Scan for the cell matching the given text and deliver its (x, y) coordinate at center. 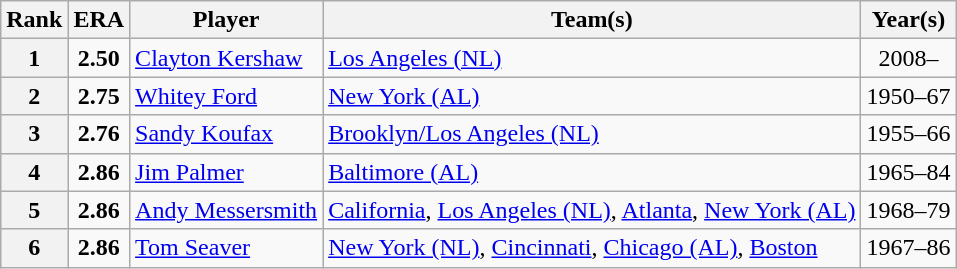
2.75 (99, 96)
1968–79 (908, 210)
2008– (908, 58)
Whitey Ford (226, 96)
Los Angeles (NL) (592, 58)
ERA (99, 20)
Team(s) (592, 20)
5 (34, 210)
California, Los Angeles (NL), Atlanta, New York (AL) (592, 210)
Sandy Koufax (226, 134)
Jim Palmer (226, 172)
New York (AL) (592, 96)
3 (34, 134)
Rank (34, 20)
Player (226, 20)
1965–84 (908, 172)
Baltimore (AL) (592, 172)
Brooklyn/Los Angeles (NL) (592, 134)
Andy Messersmith (226, 210)
1967–86 (908, 248)
1950–67 (908, 96)
2 (34, 96)
New York (NL), Cincinnati, Chicago (AL), Boston (592, 248)
6 (34, 248)
1955–66 (908, 134)
2.50 (99, 58)
4 (34, 172)
2.76 (99, 134)
Clayton Kershaw (226, 58)
Tom Seaver (226, 248)
Year(s) (908, 20)
1 (34, 58)
